Return (X, Y) of the center of cell containing provided text 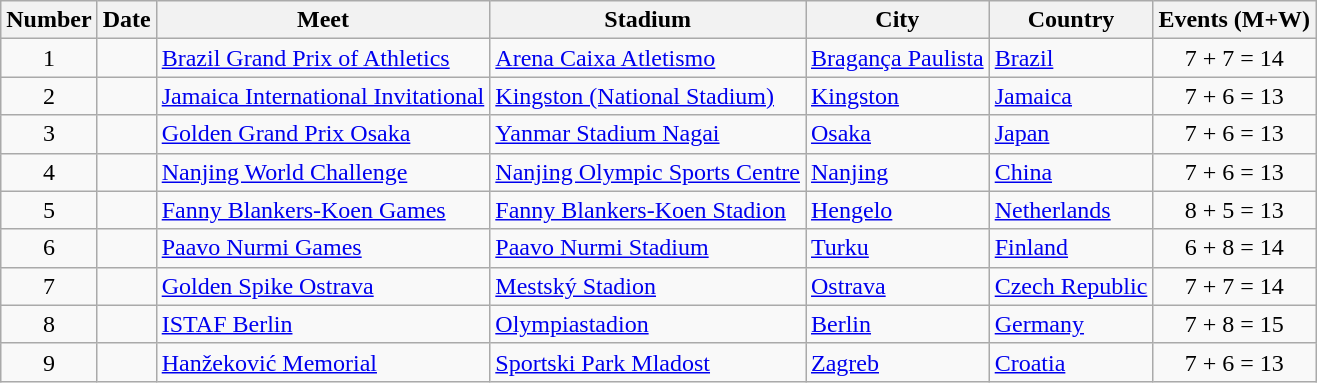
Germany (1071, 324)
8 (49, 324)
6 + 8 = 14 (1234, 248)
Paavo Nurmi Stadium (648, 248)
Kingston (898, 96)
1 (49, 58)
Arena Caixa Atletismo (648, 58)
Berlin (898, 324)
ISTAF Berlin (323, 324)
Bragança Paulista (898, 58)
Jamaica (1071, 96)
Nanjing Olympic Sports Centre (648, 172)
City (898, 20)
Kingston (National Stadium) (648, 96)
Meet (323, 20)
Date (126, 20)
Hengelo (898, 210)
Nanjing (898, 172)
7 (49, 286)
6 (49, 248)
Number (49, 20)
China (1071, 172)
Events (M+W) (1234, 20)
Turku (898, 248)
Paavo Nurmi Games (323, 248)
8 + 5 = 13 (1234, 210)
4 (49, 172)
Zagreb (898, 362)
Yanmar Stadium Nagai (648, 134)
Nanjing World Challenge (323, 172)
Golden Spike Ostrava (323, 286)
Olympiastadion (648, 324)
Osaka (898, 134)
Country (1071, 20)
Brazil (1071, 58)
Brazil Grand Prix of Athletics (323, 58)
Czech Republic (1071, 286)
Hanžeković Memorial (323, 362)
Fanny Blankers-Koen Games (323, 210)
Finland (1071, 248)
2 (49, 96)
Stadium (648, 20)
Jamaica International Invitational (323, 96)
Croatia (1071, 362)
Ostrava (898, 286)
Netherlands (1071, 210)
Fanny Blankers-Koen Stadion (648, 210)
Japan (1071, 134)
9 (49, 362)
3 (49, 134)
Mestský Stadion (648, 286)
Golden Grand Prix Osaka (323, 134)
Sportski Park Mladost (648, 362)
5 (49, 210)
7 + 8 = 15 (1234, 324)
